For the text-containing cell, return its midpoint in (x, y) coordinate format. 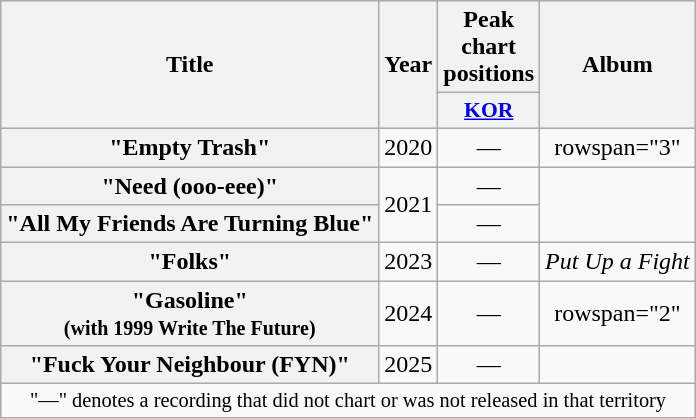
"Gasoline"(with 1999 Write The Future) (190, 314)
rowspan="3" (618, 147)
Year (408, 65)
"Empty Trash" (190, 147)
Peak chartpositions (489, 47)
2021 (408, 204)
Album (618, 65)
"Need (ooo-eee)" (190, 185)
Title (190, 65)
2024 (408, 314)
2023 (408, 262)
2025 (408, 365)
"—" denotes a recording that did not chart or was not released in that territory (348, 401)
2020 (408, 147)
KOR (489, 111)
rowspan="2" (618, 314)
"Fuck Your Neighbour (FYN)" (190, 365)
"All My Friends Are Turning Blue" (190, 224)
Put Up a Fight (618, 262)
"Folks" (190, 262)
